Search for the cell housing the specified text and yield its (X, Y) center coordinate. 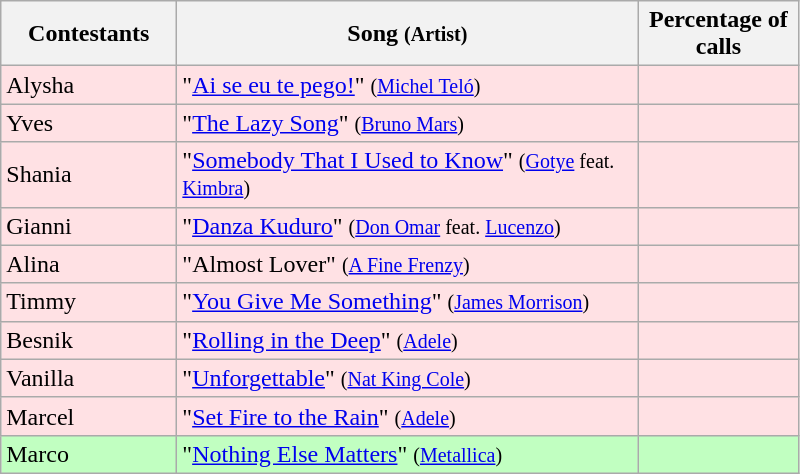
Alysha (89, 85)
Song (Artist) (408, 34)
Marcel (89, 416)
"Rolling in the Deep" (Adele) (408, 340)
Percentage of calls (718, 34)
Shania (89, 174)
"Nothing Else Matters" (Metallica) (408, 454)
"Danza Kuduro" (Don Omar feat. Lucenzo) (408, 226)
Alina (89, 264)
"Ai se eu te pego!" (Michel Teló) (408, 85)
"You Give Me Something" (James Morrison) (408, 302)
Vanilla (89, 378)
Gianni (89, 226)
Contestants (89, 34)
"Somebody That I Used to Know" (Gotye feat. Kimbra) (408, 174)
Yves (89, 123)
Marco (89, 454)
"Almost Lover" (A Fine Frenzy) (408, 264)
"Set Fire to the Rain" (Adele) (408, 416)
"Unforgettable" (Nat King Cole) (408, 378)
Besnik (89, 340)
"The Lazy Song" (Bruno Mars) (408, 123)
Timmy (89, 302)
